Identify which cell holds the provided text, then report its (X, Y) central coordinate. 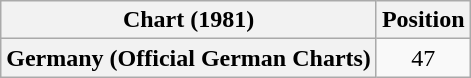
Germany (Official German Charts) (189, 58)
Chart (1981) (189, 20)
Position (423, 20)
47 (423, 58)
